Return the [x, y] coordinate for the center point of the cell that contains the specified text.  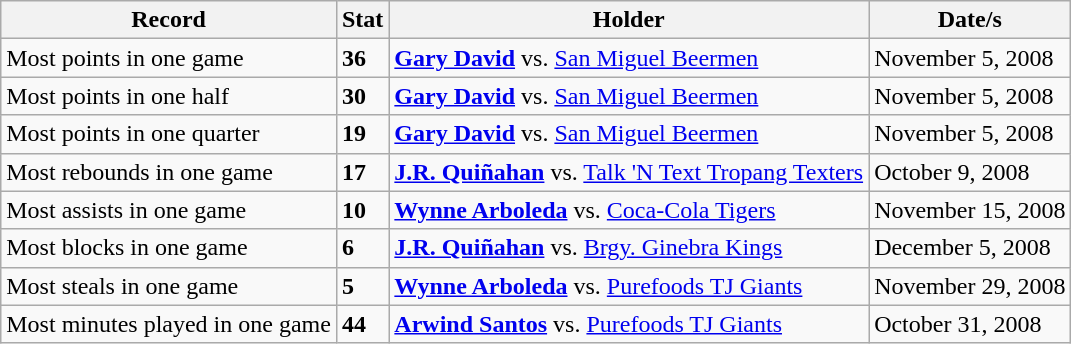
October 9, 2008 [970, 172]
Most points in one quarter [169, 134]
19 [362, 134]
Most blocks in one game [169, 248]
November 29, 2008 [970, 286]
Record [169, 20]
October 31, 2008 [970, 324]
December 5, 2008 [970, 248]
Most points in one game [169, 58]
Most steals in one game [169, 286]
Stat [362, 20]
Most rebounds in one game [169, 172]
Most minutes played in one game [169, 324]
Holder [629, 20]
6 [362, 248]
Wynne Arboleda vs. Purefoods TJ Giants [629, 286]
J.R. Quiñahan vs. Talk 'N Text Tropang Texters [629, 172]
30 [362, 96]
17 [362, 172]
10 [362, 210]
Wynne Arboleda vs. Coca-Cola Tigers [629, 210]
Arwind Santos vs. Purefoods TJ Giants [629, 324]
Most assists in one game [169, 210]
November 15, 2008 [970, 210]
Date/s [970, 20]
Most points in one half [169, 96]
44 [362, 324]
36 [362, 58]
J.R. Quiñahan vs. Brgy. Ginebra Kings [629, 248]
5 [362, 286]
